Detect which cell encompasses the target text, then output its [X, Y] center coordinate. 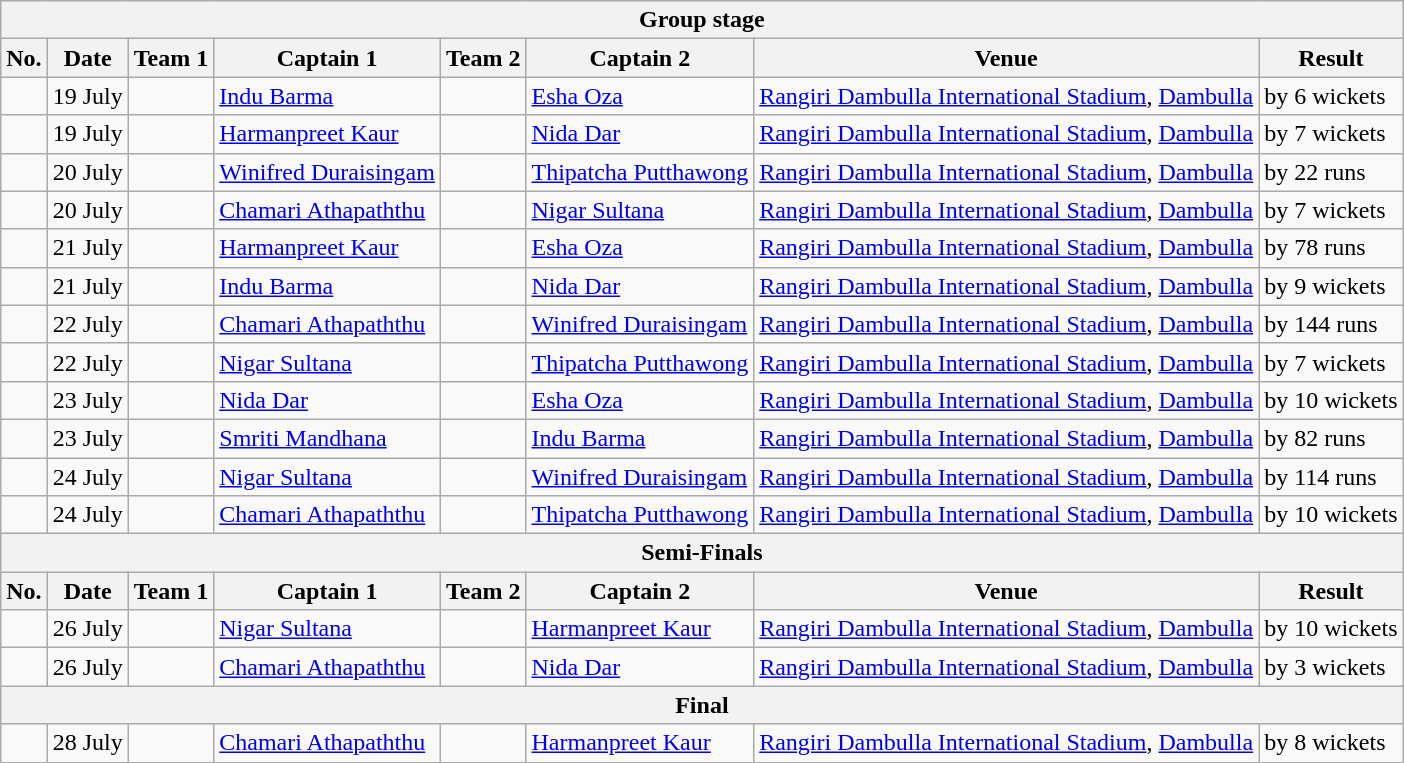
by 114 runs [1331, 477]
by 9 wickets [1331, 286]
by 82 runs [1331, 438]
Semi-Finals [702, 553]
by 3 wickets [1331, 667]
by 8 wickets [1331, 743]
by 22 runs [1331, 172]
Final [702, 705]
by 78 runs [1331, 248]
Smriti Mandhana [328, 438]
by 144 runs [1331, 324]
by 6 wickets [1331, 96]
Group stage [702, 20]
28 July [88, 743]
